Detect which cell encompasses the target text, then output its [x, y] center coordinate. 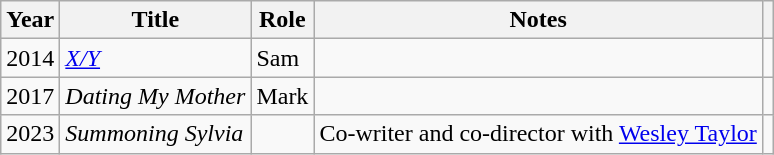
2014 [30, 58]
Title [156, 20]
Role [282, 20]
2023 [30, 134]
Mark [282, 96]
Year [30, 20]
Summoning Sylvia [156, 134]
X/Y [156, 58]
Co-writer and co-director with Wesley Taylor [538, 134]
Dating My Mother [156, 96]
2017 [30, 96]
Notes [538, 20]
Sam [282, 58]
